Pinpoint the cell where the given text exists, returning its (X, Y) midpoint coordinate. 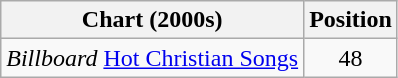
Chart (2000s) (152, 20)
Billboard Hot Christian Songs (152, 58)
48 (351, 58)
Position (351, 20)
